For the text-containing cell, return its midpoint in [X, Y] coordinate format. 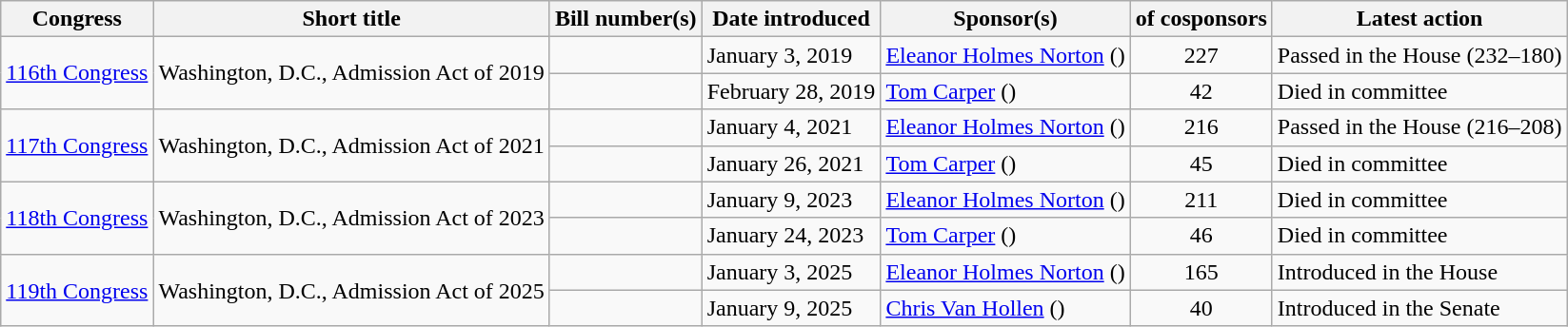
January 3, 2025 [791, 272]
Washington, D.C., Admission Act of 2023 [351, 218]
Washington, D.C., Admission Act of 2021 [351, 145]
211 [1201, 200]
42 [1201, 91]
Latest action [1419, 19]
Short title [351, 19]
January 3, 2019 [791, 55]
Washington, D.C., Admission Act of 2025 [351, 290]
117th Congress [77, 145]
Congress [77, 19]
Date introduced [791, 19]
January 9, 2023 [791, 200]
Sponsor(s) [1005, 19]
Washington, D.C., Admission Act of 2019 [351, 73]
45 [1201, 163]
Passed in the House (232–180) [1419, 55]
January 26, 2021 [791, 163]
118th Congress [77, 218]
216 [1201, 127]
of cosponsors [1201, 19]
Bill number(s) [625, 19]
Introduced in the Senate [1419, 308]
227 [1201, 55]
January 4, 2021 [791, 127]
Introduced in the House [1419, 272]
119th Congress [77, 290]
116th Congress [77, 73]
165 [1201, 272]
Passed in the House (216–208) [1419, 127]
40 [1201, 308]
February 28, 2019 [791, 91]
January 9, 2025 [791, 308]
January 24, 2023 [791, 236]
46 [1201, 236]
Chris Van Hollen () [1005, 308]
